Find where the given text appears and provide that cell's center as (X, Y) coordinate. 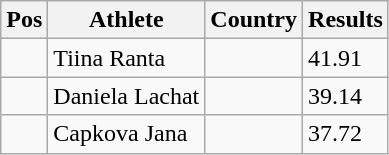
37.72 (346, 134)
Results (346, 20)
Capkova Jana (126, 134)
Country (254, 20)
39.14 (346, 96)
Daniela Lachat (126, 96)
41.91 (346, 58)
Pos (24, 20)
Athlete (126, 20)
Tiina Ranta (126, 58)
